Output the (x, y) coordinate of the center of the cell containing the given text.  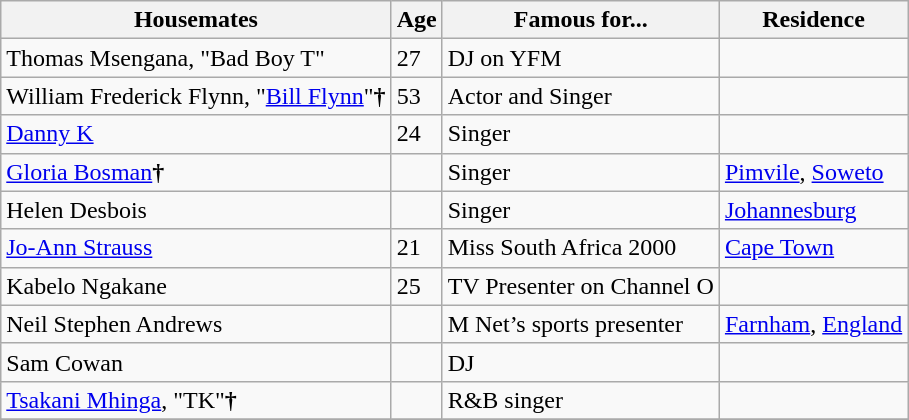
Danny K (196, 134)
DJ (580, 362)
24 (416, 134)
Housemates (196, 20)
Residence (813, 20)
Famous for... (580, 20)
Farnham, England (813, 324)
Johannesburg (813, 210)
Age (416, 20)
M Net’s sports presenter (580, 324)
R&B singer (580, 400)
Kabelo Ngakane (196, 286)
Sam Cowan (196, 362)
Thomas Msengana, "Bad Boy T" (196, 58)
Pimvile, Soweto (813, 172)
TV Presenter on Channel O (580, 286)
DJ on YFM (580, 58)
Cape Town (813, 248)
Helen Desbois (196, 210)
53 (416, 96)
Gloria Bosman† (196, 172)
21 (416, 248)
William Frederick Flynn, "Bill Flynn"† (196, 96)
Jo-Ann Strauss (196, 248)
27 (416, 58)
Tsakani Mhinga, "TK"† (196, 400)
Neil Stephen Andrews (196, 324)
25 (416, 286)
Miss South Africa 2000 (580, 248)
Actor and Singer (580, 96)
